Capture the cell that displays the provided text and extract its (X, Y) central coordinate. 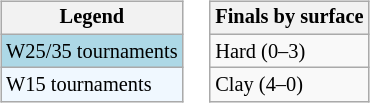
Legend (92, 18)
Hard (0–3) (289, 51)
Clay (4–0) (289, 85)
Finals by surface (289, 18)
W25/35 tournaments (92, 51)
W15 tournaments (92, 85)
